Extract the (X, Y) coordinate from the center of the cell holding the provided text.  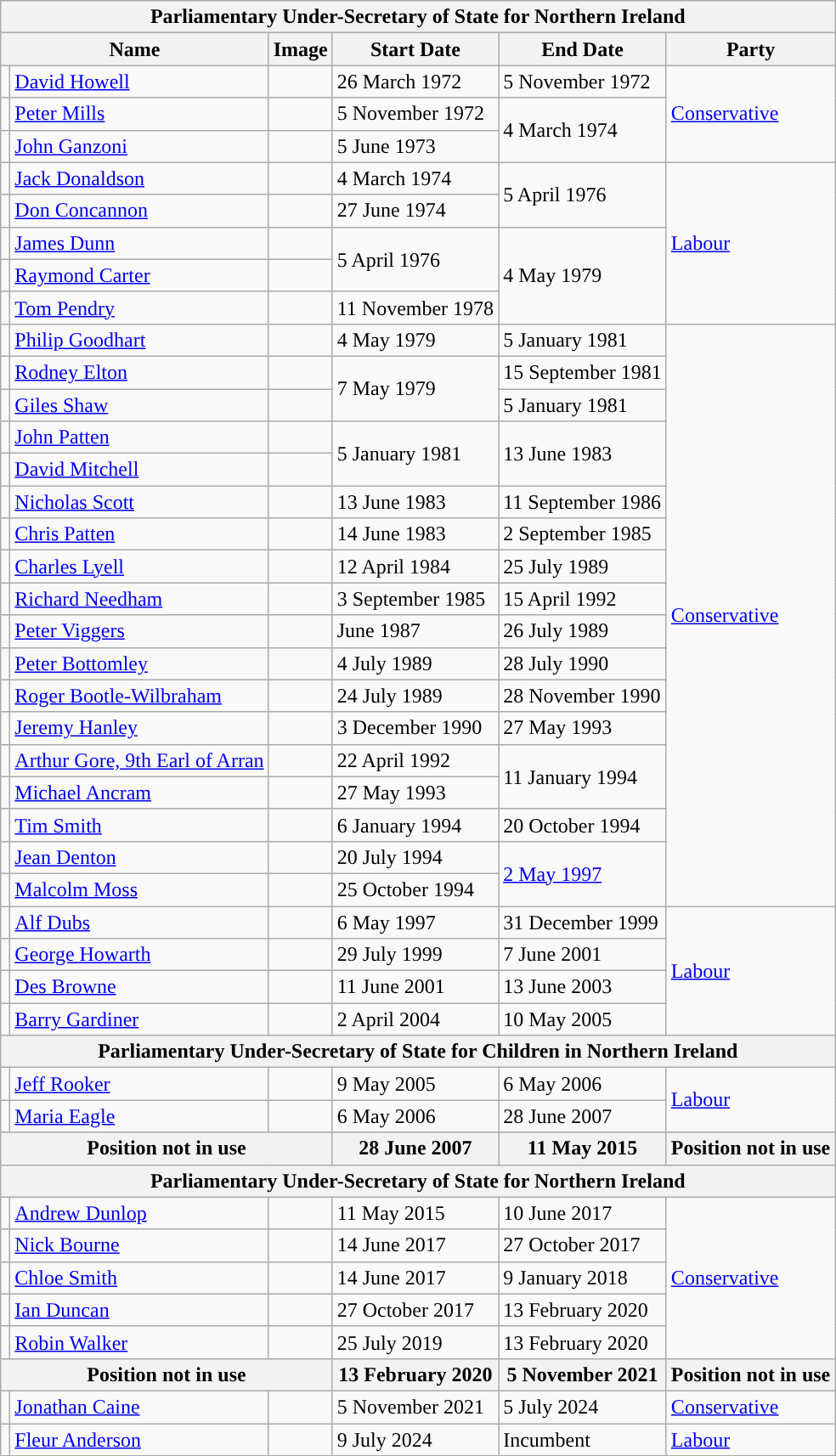
Barry Gardiner (139, 1019)
John Patten (139, 437)
15 September 1981 (583, 372)
Jonathan Caine (139, 1407)
James Dunn (139, 243)
11 September 1986 (583, 502)
David Howell (139, 82)
28 November 1990 (583, 696)
Peter Mills (139, 114)
2 September 1985 (583, 534)
Jeremy Hanley (139, 728)
John Ganzoni (139, 146)
Michael Ancram (139, 793)
20 October 1994 (583, 825)
Party (750, 49)
13 June 2003 (583, 987)
Start Date (415, 49)
Name (134, 49)
7 May 1979 (415, 388)
Maria Eagle (139, 1116)
End Date (583, 49)
Giles Shaw (139, 405)
11 June 2001 (415, 987)
Tim Smith (139, 825)
David Mitchell (139, 470)
Raymond Carter (139, 275)
2 April 2004 (415, 1019)
11 November 1978 (415, 308)
27 June 1974 (415, 211)
Philip Goodhart (139, 340)
7 June 2001 (583, 955)
Andrew Dunlop (139, 1213)
28 July 1990 (583, 663)
26 March 1972 (415, 82)
Roger Bootle-Wilbraham (139, 696)
2 May 1997 (583, 873)
3 September 1985 (415, 599)
9 May 2005 (415, 1084)
6 May 1997 (415, 922)
Chris Patten (139, 534)
Robin Walker (139, 1342)
14 June 1983 (415, 534)
Peter Viggers (139, 631)
Richard Needham (139, 599)
Incumbent (583, 1440)
5 July 2024 (583, 1407)
Arthur Gore, 9th Earl of Arran (139, 760)
5 June 1973 (415, 146)
10 June 2017 (583, 1213)
3 December 1990 (415, 728)
10 May 2005 (583, 1019)
9 July 2024 (415, 1440)
Charles Lyell (139, 567)
22 April 1992 (415, 760)
25 October 1994 (415, 889)
Peter Bottomley (139, 663)
Don Concannon (139, 211)
24 July 1989 (415, 696)
20 July 1994 (415, 857)
June 1987 (415, 631)
25 July 2019 (415, 1342)
26 July 1989 (583, 631)
Tom Pendry (139, 308)
Chloe Smith (139, 1278)
George Howarth (139, 955)
31 December 1999 (583, 922)
Jean Denton (139, 857)
Alf Dubs (139, 922)
Ian Duncan (139, 1310)
Jeff Rooker (139, 1084)
Nick Bourne (139, 1245)
11 January 1994 (583, 776)
Parliamentary Under-Secretary of State for Children in Northern Ireland (418, 1052)
Nicholas Scott (139, 502)
25 July 1989 (583, 567)
Malcolm Moss (139, 889)
Fleur Anderson (139, 1440)
Jack Donaldson (139, 178)
9 January 2018 (583, 1278)
Image (301, 49)
Des Browne (139, 987)
Rodney Elton (139, 372)
29 July 1999 (415, 955)
6 January 1994 (415, 825)
15 April 1992 (583, 599)
12 April 1984 (415, 567)
4 July 1989 (415, 663)
